Pinpoint the cell where the given text exists, returning its (X, Y) midpoint coordinate. 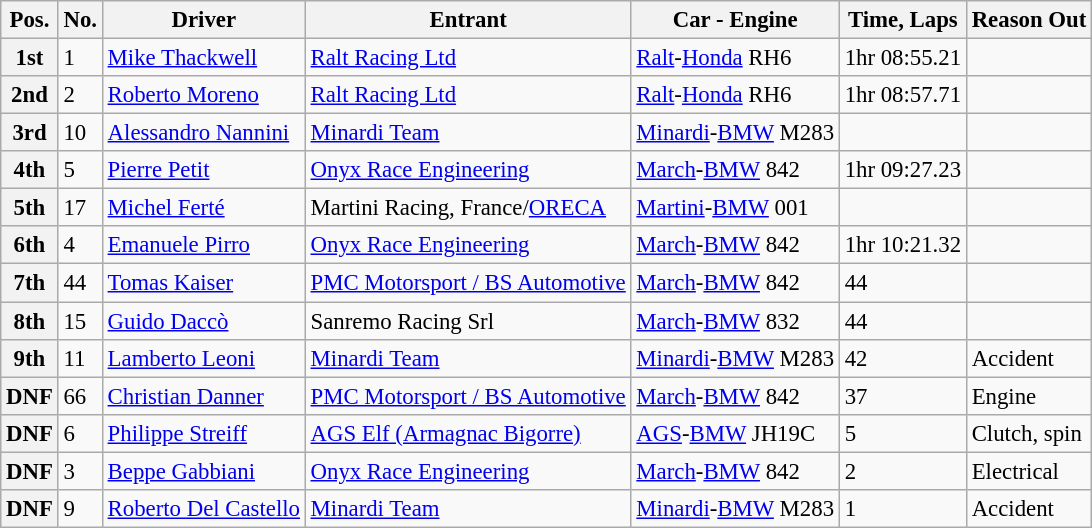
4 (80, 245)
6th (30, 245)
Philippe Streiff (204, 433)
17 (80, 208)
15 (80, 321)
Beppe Gabbiani (204, 471)
Tomas Kaiser (204, 283)
Michel Ferté (204, 208)
Time, Laps (902, 20)
9th (30, 358)
3rd (30, 133)
Electrical (1028, 471)
Engine (1028, 396)
Reason Out (1028, 20)
Sanremo Racing Srl (468, 321)
42 (902, 358)
8th (30, 321)
Driver (204, 20)
7th (30, 283)
Christian Danner (204, 396)
66 (80, 396)
11 (80, 358)
AGS-BMW JH19C (735, 433)
37 (902, 396)
5th (30, 208)
1hr 08:57.71 (902, 95)
6 (80, 433)
Car - Engine (735, 20)
1st (30, 58)
Martini Racing, France/ORECA (468, 208)
Pos. (30, 20)
9 (80, 509)
1hr 08:55.21 (902, 58)
Entrant (468, 20)
Emanuele Pirro (204, 245)
Mike Thackwell (204, 58)
March-BMW 832 (735, 321)
Guido Daccò (204, 321)
10 (80, 133)
1hr 09:27.23 (902, 170)
Alessandro Nannini (204, 133)
3 (80, 471)
Martini-BMW 001 (735, 208)
1hr 10:21.32 (902, 245)
Pierre Petit (204, 170)
AGS Elf (Armagnac Bigorre) (468, 433)
Roberto Del Castello (204, 509)
4th (30, 170)
No. (80, 20)
Roberto Moreno (204, 95)
2nd (30, 95)
Lamberto Leoni (204, 358)
Clutch, spin (1028, 433)
